Output the [X, Y] coordinate of the center of the cell containing the given text.  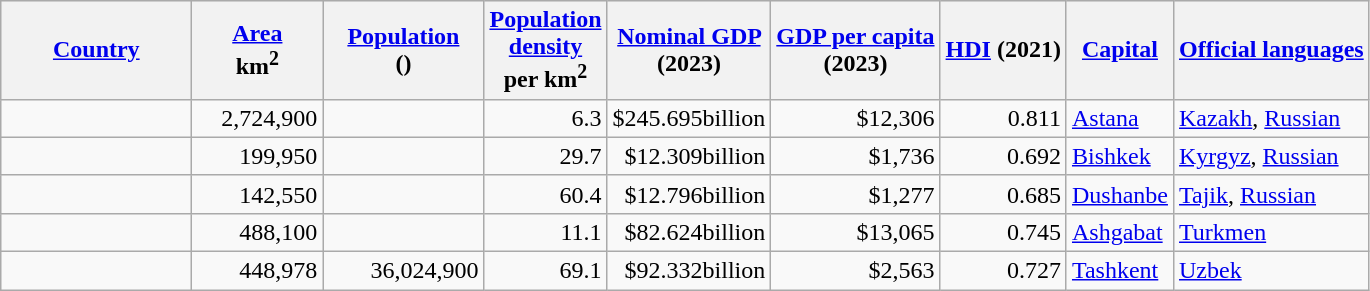
Population densityper km2 [546, 50]
$13,065 [856, 232]
0.745 [1003, 232]
2,724,900 [258, 118]
0.685 [1003, 194]
488,100 [258, 232]
Astana [1120, 118]
$1,277 [856, 194]
Ashgabat [1120, 232]
Official languages [1271, 50]
0.692 [1003, 156]
6.3 [546, 118]
0.811 [1003, 118]
Areakm2 [258, 50]
0.727 [1003, 271]
Bishkek [1120, 156]
Kyrgyz, Russian [1271, 156]
Tashkent [1120, 271]
GDP per capita (2023) [856, 50]
Nominal GDP (2023) [689, 50]
Dushanbe [1120, 194]
$12.796billion [689, 194]
Tajik, Russian [1271, 194]
Capital [1120, 50]
Turkmen [1271, 232]
69.1 [546, 271]
199,950 [258, 156]
Country [96, 50]
$2,563 [856, 271]
$12,306 [856, 118]
Uzbek [1271, 271]
60.4 [546, 194]
$92.332billion [689, 271]
$12.309billion [689, 156]
142,550 [258, 194]
HDI (2021) [1003, 50]
36,024,900 [404, 271]
$1,736 [856, 156]
$245.695billion [689, 118]
Population() [404, 50]
29.7 [546, 156]
11.1 [546, 232]
Kazakh, Russian [1271, 118]
$82.624billion [689, 232]
448,978 [258, 271]
